Capture the cell that displays the provided text and extract its [x, y] central coordinate. 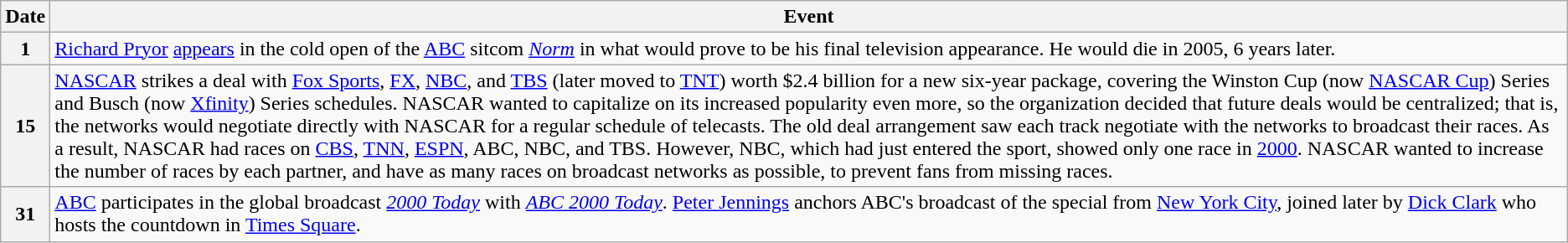
Event [809, 17]
1 [25, 49]
Date [25, 17]
15 [25, 126]
31 [25, 215]
